Search for the cell housing the specified text and yield its [X, Y] center coordinate. 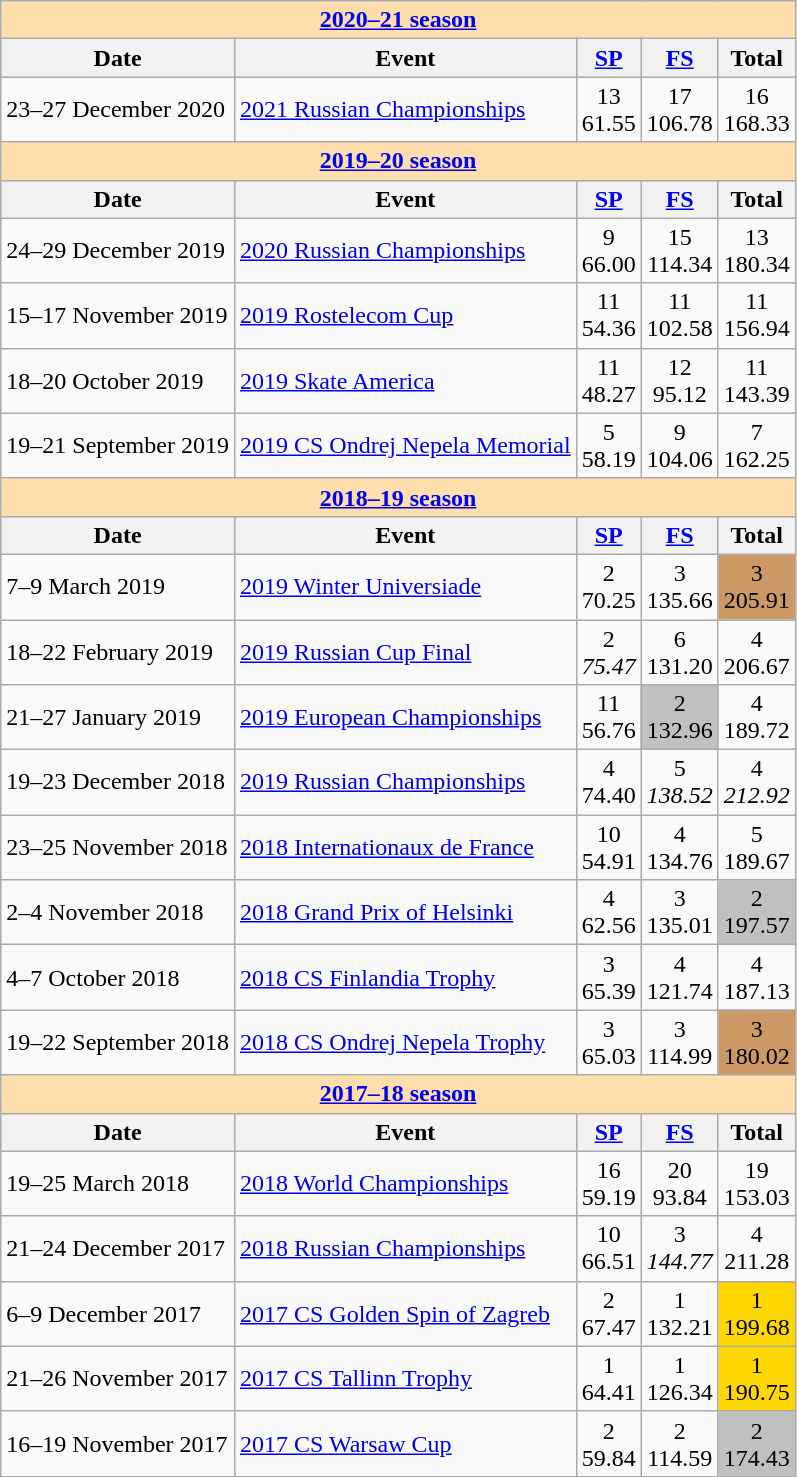
21–24 December 2017 [118, 1248]
2019 Winter Universiade [405, 586]
2019–20 season [398, 161]
3 65.03 [608, 1042]
19–23 December 2018 [118, 782]
19–22 September 2018 [118, 1042]
2017–18 season [398, 1094]
3 180.02 [756, 1042]
16 168.33 [756, 110]
3 144.77 [680, 1248]
12 95.12 [680, 380]
3 65.39 [608, 978]
11 156.94 [756, 316]
1 190.75 [756, 1378]
2018–19 season [398, 497]
5 58.19 [608, 446]
18–20 October 2019 [118, 380]
3 135.66 [680, 586]
2019 Russian Championships [405, 782]
9 66.00 [608, 250]
7–9 March 2019 [118, 586]
4 187.13 [756, 978]
4 62.56 [608, 912]
2019 Rostelecom Cup [405, 316]
2017 CS Warsaw Cup [405, 1444]
23–27 December 2020 [118, 110]
2 75.47 [608, 652]
2019 European Championships [405, 718]
19–21 September 2019 [118, 446]
7 162.25 [756, 446]
4 74.40 [608, 782]
17 106.78 [680, 110]
11 102.58 [680, 316]
21–26 November 2017 [118, 1378]
13 61.55 [608, 110]
5 189.67 [756, 848]
4 134.76 [680, 848]
19–25 March 2018 [118, 1184]
21–27 January 2019 [118, 718]
2021 Russian Championships [405, 110]
9 104.06 [680, 446]
2 132.96 [680, 718]
2018 CS Finlandia Trophy [405, 978]
6–9 December 2017 [118, 1314]
2 59.84 [608, 1444]
2019 Skate America [405, 380]
2017 CS Tallinn Trophy [405, 1378]
4 206.67 [756, 652]
4 121.74 [680, 978]
2017 CS Golden Spin of Zagreb [405, 1314]
2018 CS Ondrej Nepela Trophy [405, 1042]
10 54.91 [608, 848]
2020 Russian Championships [405, 250]
2020–21 season [398, 20]
15 114.34 [680, 250]
15–17 November 2019 [118, 316]
2018 World Championships [405, 1184]
1 64.41 [608, 1378]
16 59.19 [608, 1184]
11 143.39 [756, 380]
4 212.92 [756, 782]
2018 Russian Championships [405, 1248]
11 48.27 [608, 380]
1 126.34 [680, 1378]
2 174.43 [756, 1444]
24–29 December 2019 [118, 250]
11 54.36 [608, 316]
11 56.76 [608, 718]
2018 Internationaux de France [405, 848]
3 114.99 [680, 1042]
13 180.34 [756, 250]
5 138.52 [680, 782]
19 153.03 [756, 1184]
2 114.59 [680, 1444]
16–19 November 2017 [118, 1444]
18–22 February 2019 [118, 652]
3 135.01 [680, 912]
2018 Grand Prix of Helsinki [405, 912]
2019 Russian Cup Final [405, 652]
6 131.20 [680, 652]
2 67.47 [608, 1314]
2019 CS Ondrej Nepela Memorial [405, 446]
3 205.91 [756, 586]
2–4 November 2018 [118, 912]
4–7 October 2018 [118, 978]
1 199.68 [756, 1314]
10 66.51 [608, 1248]
20 93.84 [680, 1184]
2 70.25 [608, 586]
2 197.57 [756, 912]
4 211.28 [756, 1248]
1 132.21 [680, 1314]
23–25 November 2018 [118, 848]
4 189.72 [756, 718]
